Capture the cell that displays the provided text and extract its (X, Y) central coordinate. 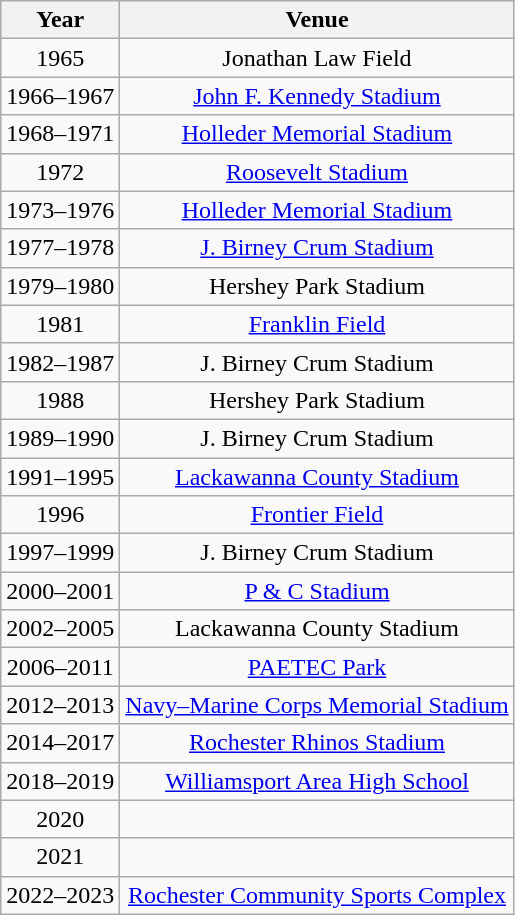
2022–2023 (60, 895)
1989–1990 (60, 438)
1973–1976 (60, 210)
Jonathan Law Field (317, 58)
2006–2011 (60, 667)
1991–1995 (60, 477)
Navy–Marine Corps Memorial Stadium (317, 705)
John F. Kennedy Stadium (317, 96)
1979–1980 (60, 286)
1972 (60, 172)
2002–2005 (60, 629)
1966–1967 (60, 96)
1981 (60, 324)
Rochester Community Sports Complex (317, 895)
Rochester Rhinos Stadium (317, 743)
1968–1971 (60, 134)
1988 (60, 400)
Year (60, 20)
PAETEC Park (317, 667)
P & C Stadium (317, 591)
Venue (317, 20)
2012–2013 (60, 705)
Williamsport Area High School (317, 781)
1996 (60, 515)
2021 (60, 857)
2020 (60, 819)
Frontier Field (317, 515)
Roosevelt Stadium (317, 172)
2000–2001 (60, 591)
1977–1978 (60, 248)
1965 (60, 58)
2018–2019 (60, 781)
1997–1999 (60, 553)
Franklin Field (317, 324)
1982–1987 (60, 362)
2014–2017 (60, 743)
